Locate the cell with the specified text and output its (x, y) center coordinate. 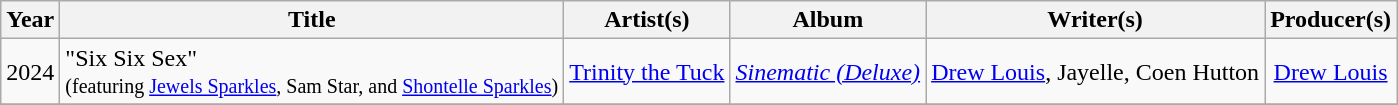
Title (312, 20)
Album (828, 20)
Artist(s) (647, 20)
Trinity the Tuck (647, 72)
Writer(s) (1096, 20)
"Six Six Sex"(featuring Jewels Sparkles, Sam Star, and Shontelle Sparkles) (312, 72)
Sinematic (Deluxe) (828, 72)
Producer(s) (1331, 20)
Drew Louis (1331, 72)
2024 (30, 72)
Drew Louis, Jayelle, Coen Hutton (1096, 72)
Year (30, 20)
